For the text-containing cell, return its midpoint in [X, Y] coordinate format. 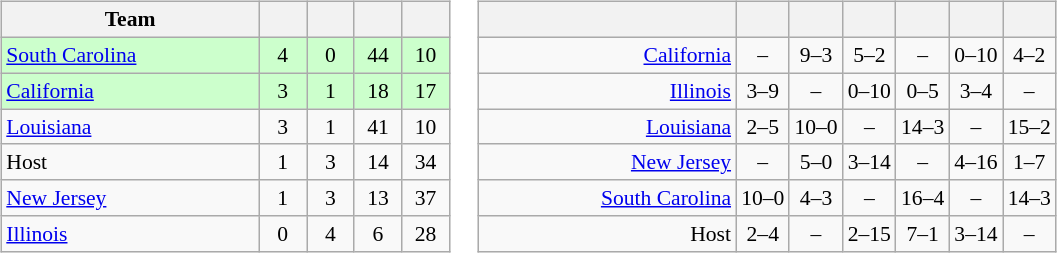
4–2 [1030, 55]
4–3 [816, 198]
14 [378, 162]
44 [378, 55]
Team [130, 20]
7–1 [922, 234]
2–5 [762, 127]
37 [426, 198]
6 [378, 234]
9–3 [816, 55]
0–5 [922, 91]
16–4 [922, 198]
3–4 [976, 91]
13 [378, 198]
5–0 [816, 162]
18 [378, 91]
15–2 [1030, 127]
34 [426, 162]
41 [378, 127]
28 [426, 234]
2–15 [870, 234]
1–7 [1030, 162]
2–4 [762, 234]
5–2 [870, 55]
17 [426, 91]
3–9 [762, 91]
4–16 [976, 162]
